Scan for the cell matching the given text and deliver its [x, y] coordinate at center. 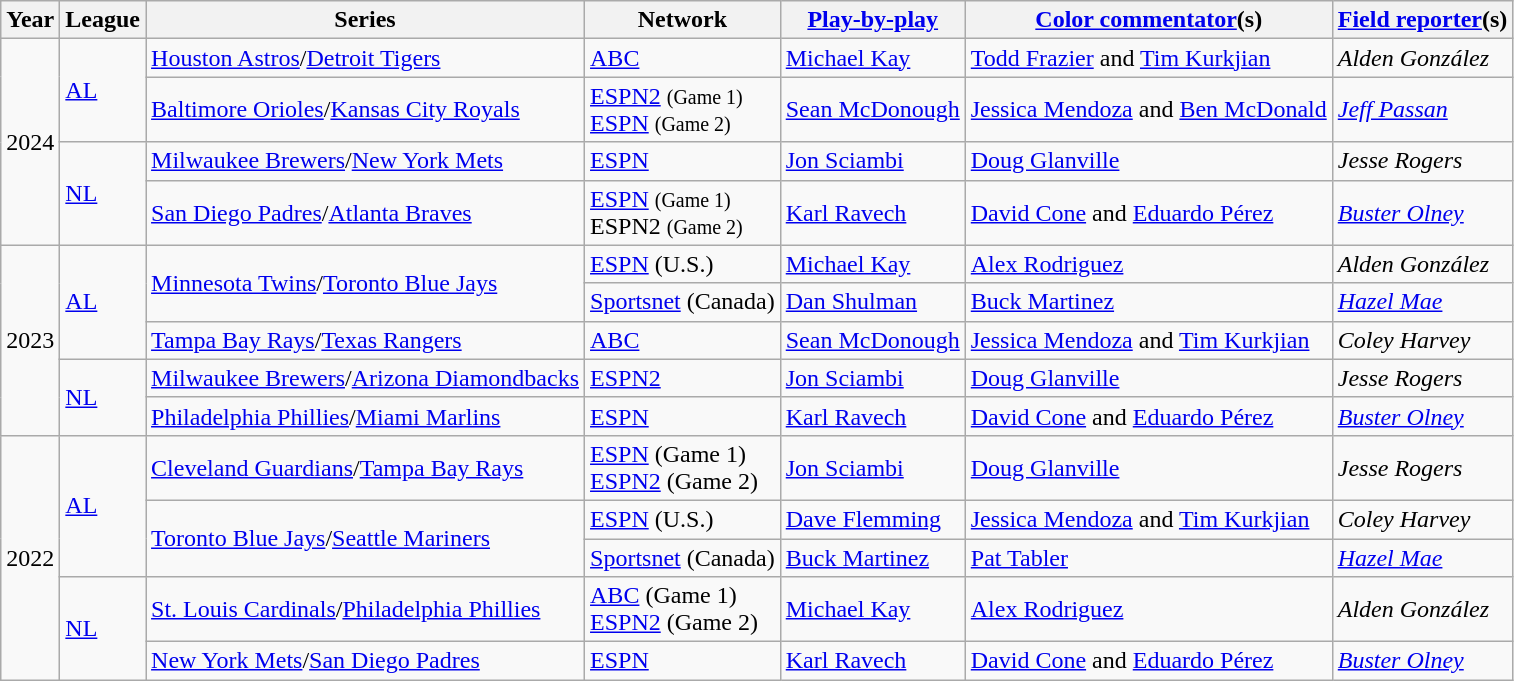
Baltimore Orioles/Kansas City Royals [366, 110]
San Diego Padres/Atlanta Braves [366, 212]
Dan Shulman [872, 302]
Field reporter(s) [1422, 20]
Jessica Mendoza and Ben McDonald [1148, 110]
Network [683, 20]
Milwaukee Brewers/New York Mets [366, 161]
2023 [30, 340]
Play-by-play [872, 20]
Milwaukee Brewers/Arizona Diamondbacks [366, 378]
ESPN2 [683, 378]
St. Louis Cardinals/Philadelphia Phillies [366, 610]
ESPN2 (Game 1)ESPN (Game 2) [683, 110]
Toronto Blue Jays/Seattle Mariners [366, 538]
Series [366, 20]
2022 [30, 557]
Minnesota Twins/Toronto Blue Jays [366, 283]
2024 [30, 142]
Jeff Passan [1422, 110]
Houston Astros/Detroit Tigers [366, 58]
Dave Flemming [872, 519]
Cleveland Guardians/Tampa Bay Rays [366, 468]
League [103, 20]
Tampa Bay Rays/Texas Rangers [366, 340]
Philadelphia Phillies/Miami Marlins [366, 416]
Year [30, 20]
Todd Frazier and Tim Kurkjian [1148, 58]
New York Mets/San Diego Padres [366, 661]
Pat Tabler [1148, 557]
Color commentator(s) [1148, 20]
ABC (Game 1)ESPN2 (Game 2) [683, 610]
